For the text-containing cell, return its midpoint in (x, y) coordinate format. 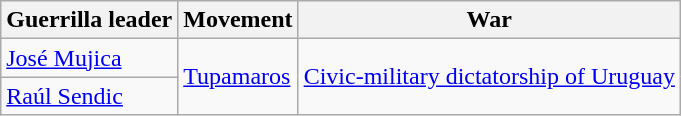
Civic-military dictatorship of Uruguay (489, 77)
War (489, 20)
Guerrilla leader (90, 20)
José Mujica (90, 58)
Tupamaros (238, 77)
Raúl Sendic (90, 96)
Movement (238, 20)
